Provide the (x, y) coordinate of the cell's center where the given text is located.  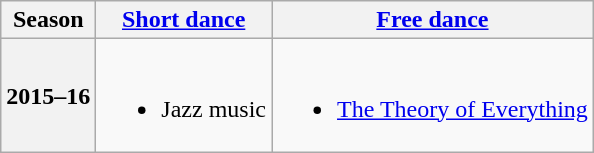
Season (48, 20)
Free dance (433, 20)
2015–16 (48, 96)
Short dance (184, 20)
The Theory of Everything (433, 96)
Jazz music (184, 96)
